Find where the given text appears and provide that cell's center as (X, Y) coordinate. 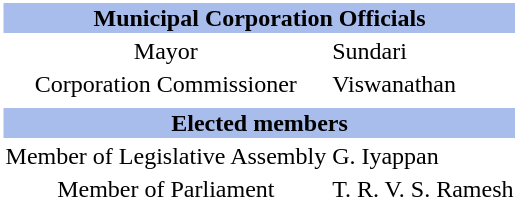
Member of Parliament (166, 189)
Corporation Commissioner (166, 84)
Municipal Corporation Officials (260, 18)
Mayor (166, 51)
Member of Legislative Assembly (166, 156)
Elected members (260, 123)
Sundari (423, 51)
G. Iyappan (423, 156)
T. R. V. S. Ramesh (423, 189)
Viswanathan (423, 84)
